For the text-containing cell, return its midpoint in (x, y) coordinate format. 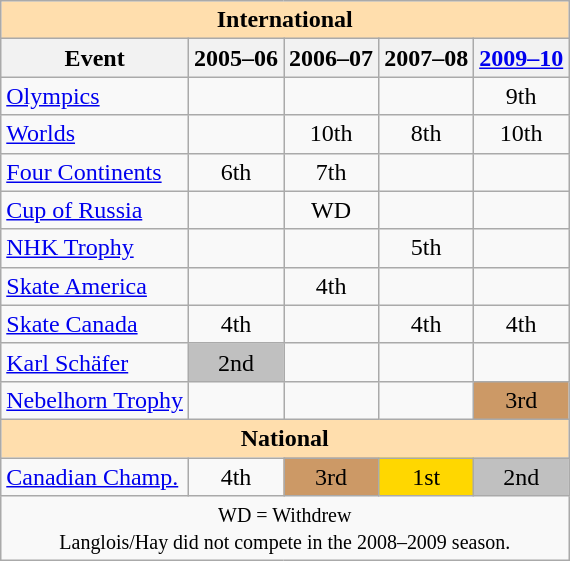
Olympics (95, 96)
Worlds (95, 134)
6th (236, 172)
5th (426, 248)
Cup of Russia (95, 210)
1st (426, 477)
WD = Withdrew Langlois/Hay did not compete in the 2008–2009 season. (285, 528)
2006–07 (332, 58)
Skate America (95, 286)
2009–10 (522, 58)
Karl Schäfer (95, 362)
Skate Canada (95, 324)
Nebelhorn Trophy (95, 400)
7th (332, 172)
2007–08 (426, 58)
2005–06 (236, 58)
9th (522, 96)
Four Continents (95, 172)
NHK Trophy (95, 248)
Event (95, 58)
National (285, 438)
International (285, 20)
Canadian Champ. (95, 477)
WD (332, 210)
8th (426, 134)
